Extract the [X, Y] coordinate from the center of the cell holding the provided text.  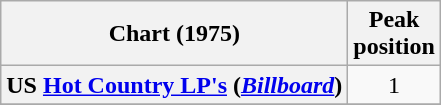
Chart (1975) [174, 34]
Peakposition [394, 34]
1 [394, 85]
US Hot Country LP's (Billboard) [174, 85]
